From the cell containing the given text, extract its center point as [x, y] coordinate. 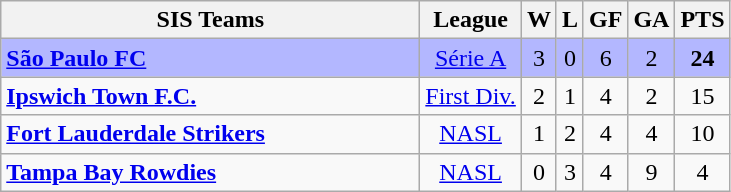
W [538, 20]
GF [605, 20]
10 [702, 134]
L [570, 20]
PTS [702, 20]
São Paulo FC [210, 58]
9 [652, 172]
Fort Lauderdale Strikers [210, 134]
15 [702, 96]
Tampa Bay Rowdies [210, 172]
GA [652, 20]
First Div. [471, 96]
Ipswich Town F.C. [210, 96]
24 [702, 58]
Série A [471, 58]
6 [605, 58]
SIS Teams [210, 20]
League [471, 20]
